Determine the [X, Y] coordinate at the center of the cell enclosing the given text.  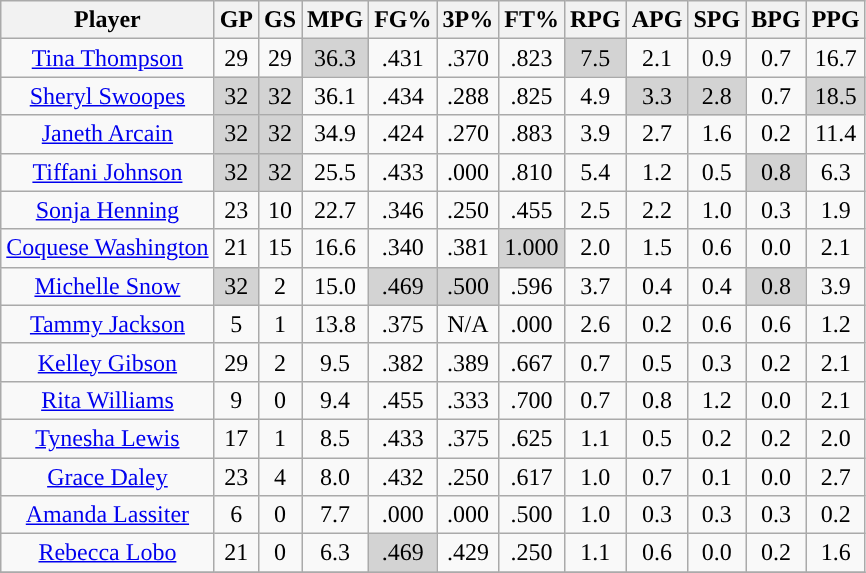
36.3 [336, 58]
Player [108, 20]
Tammy Jackson [108, 324]
.333 [468, 400]
.432 [403, 477]
9.4 [336, 400]
Grace Daley [108, 477]
.617 [532, 477]
RPG [595, 20]
Tina Thompson [108, 58]
Sonja Henning [108, 210]
Amanda Lassiter [108, 515]
.270 [468, 134]
1.5 [657, 248]
.883 [532, 134]
Tynesha Lewis [108, 438]
FG% [403, 20]
7.5 [595, 58]
3P% [468, 20]
.346 [403, 210]
.825 [532, 96]
.667 [532, 362]
8.5 [336, 438]
GP [236, 20]
.823 [532, 58]
Rita Williams [108, 400]
34.9 [336, 134]
.810 [532, 172]
APG [657, 20]
SPG [717, 20]
1.9 [836, 210]
8.0 [336, 477]
Tiffani Johnson [108, 172]
.382 [403, 362]
Michelle Snow [108, 286]
2.6 [595, 324]
10 [280, 210]
2.5 [595, 210]
.288 [468, 96]
.700 [532, 400]
15.0 [336, 286]
7.7 [336, 515]
2.2 [657, 210]
4 [280, 477]
22.7 [336, 210]
36.1 [336, 96]
4.9 [595, 96]
.431 [403, 58]
16.7 [836, 58]
Janeth Arcain [108, 134]
BPG [776, 20]
Sheryl Swoopes [108, 96]
5.4 [595, 172]
16.6 [336, 248]
2.8 [717, 96]
15 [280, 248]
.340 [403, 248]
5 [236, 324]
9.5 [336, 362]
17 [236, 438]
.370 [468, 58]
18.5 [836, 96]
3.7 [595, 286]
FT% [532, 20]
6 [236, 515]
Kelley Gibson [108, 362]
.389 [468, 362]
MPG [336, 20]
.625 [532, 438]
Rebecca Lobo [108, 553]
Coquese Washington [108, 248]
N/A [468, 324]
.381 [468, 248]
25.5 [336, 172]
3.3 [657, 96]
1.000 [532, 248]
GS [280, 20]
0.9 [717, 58]
.424 [403, 134]
.596 [532, 286]
.429 [468, 553]
9 [236, 400]
PPG [836, 20]
11.4 [836, 134]
0.1 [717, 477]
.434 [403, 96]
13.8 [336, 324]
